Return (X, Y) of the center of cell containing provided text 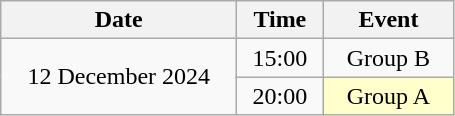
Event (388, 20)
Date (119, 20)
15:00 (280, 58)
20:00 (280, 96)
Group B (388, 58)
12 December 2024 (119, 77)
Time (280, 20)
Group A (388, 96)
